Return (X, Y) of the center of cell containing provided text 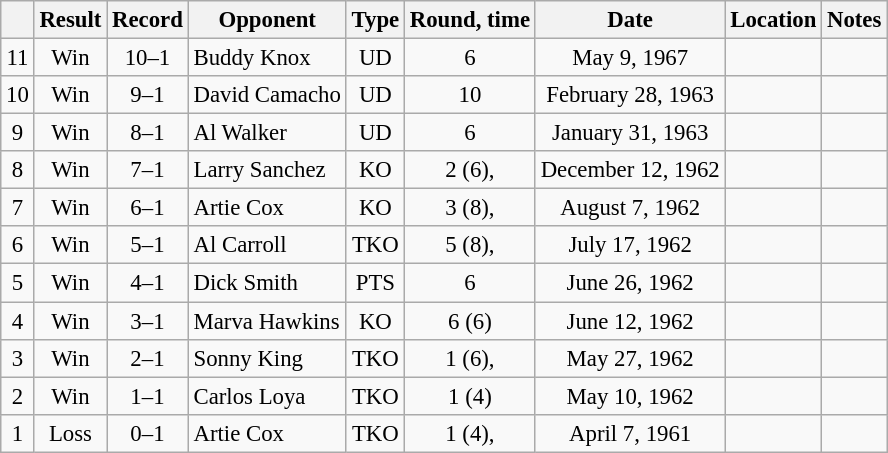
7 (18, 208)
5–1 (148, 245)
PTS (375, 283)
June 26, 1962 (630, 283)
7–1 (148, 170)
May 9, 1967 (630, 58)
11 (18, 58)
Al Carroll (267, 245)
4 (18, 321)
6 (6) (470, 321)
Al Walker (267, 133)
3 (18, 358)
Marva Hawkins (267, 321)
Location (774, 20)
May 10, 1962 (630, 396)
Larry Sanchez (267, 170)
1 (6), (470, 358)
9–1 (148, 95)
Record (148, 20)
3–1 (148, 321)
1 (4), (470, 433)
5 (18, 283)
June 12, 1962 (630, 321)
5 (8), (470, 245)
1 (4) (470, 396)
4–1 (148, 283)
8 (18, 170)
David Camacho (267, 95)
Dick Smith (267, 283)
0–1 (148, 433)
2 (6), (470, 170)
Opponent (267, 20)
Notes (854, 20)
Result (70, 20)
August 7, 1962 (630, 208)
December 12, 1962 (630, 170)
2 (18, 396)
3 (8), (470, 208)
February 28, 1963 (630, 95)
Date (630, 20)
Type (375, 20)
10–1 (148, 58)
9 (18, 133)
July 17, 1962 (630, 245)
1 (18, 433)
May 27, 1962 (630, 358)
2–1 (148, 358)
8–1 (148, 133)
January 31, 1963 (630, 133)
6–1 (148, 208)
Loss (70, 433)
Carlos Loya (267, 396)
Round, time (470, 20)
1–1 (148, 396)
Buddy Knox (267, 58)
Sonny King (267, 358)
April 7, 1961 (630, 433)
